Provide the [x, y] coordinate of the cell's center where the given text is located.  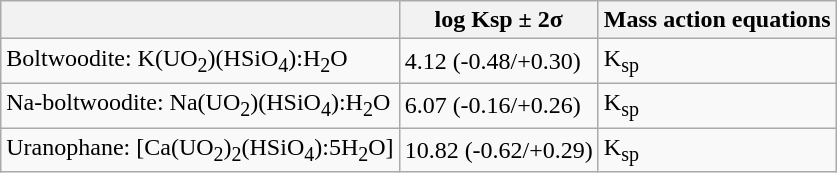
4.12 (-0.48/+0.30) [498, 61]
6.07 (-0.16/+0.26) [498, 105]
Na-boltwoodite: Na(UO2)(HSiO4):H2O [200, 105]
Boltwoodite: K(UO2)(HSiO4):H2O [200, 61]
Mass action equations [717, 20]
log Ksp ± 2σ [498, 20]
Uranophane: [Ca(UO2)2(HSiO4):5H2O] [200, 150]
10.82 (-0.62/+0.29) [498, 150]
